For the text-containing cell, return its midpoint in [X, Y] coordinate format. 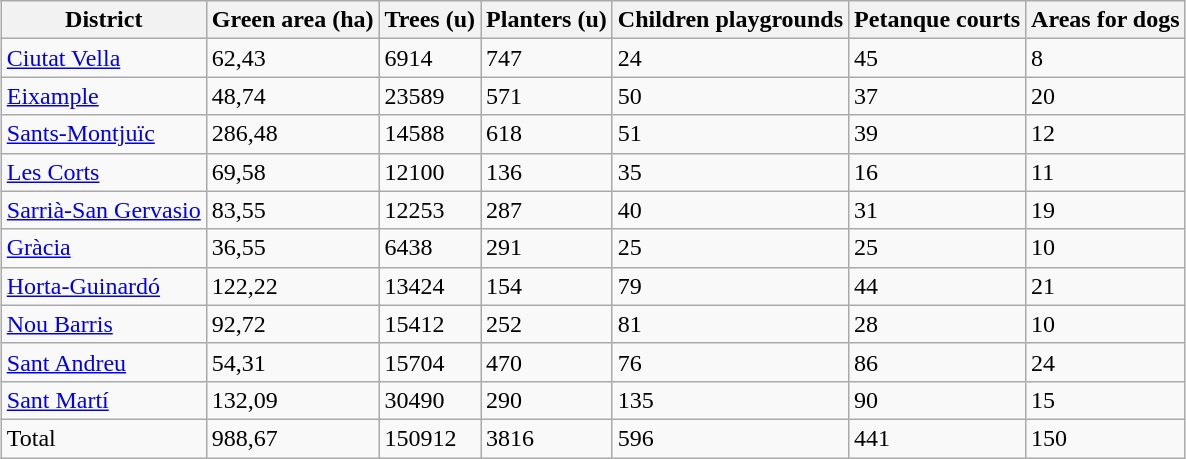
8 [1106, 58]
19 [1106, 210]
16 [938, 172]
Children playgrounds [730, 20]
14588 [430, 134]
69,58 [292, 172]
618 [547, 134]
Petanque courts [938, 20]
Nou Barris [104, 324]
15412 [430, 324]
21 [1106, 286]
Trees (u) [430, 20]
76 [730, 362]
441 [938, 438]
31 [938, 210]
470 [547, 362]
35 [730, 172]
571 [547, 96]
132,09 [292, 400]
83,55 [292, 210]
District [104, 20]
40 [730, 210]
12100 [430, 172]
150 [1106, 438]
287 [547, 210]
290 [547, 400]
11 [1106, 172]
86 [938, 362]
Areas for dogs [1106, 20]
6438 [430, 248]
37 [938, 96]
36,55 [292, 248]
28 [938, 324]
50 [730, 96]
Gràcia [104, 248]
Eixample [104, 96]
747 [547, 58]
81 [730, 324]
12253 [430, 210]
150912 [430, 438]
291 [547, 248]
286,48 [292, 134]
122,22 [292, 286]
79 [730, 286]
Sant Martí [104, 400]
13424 [430, 286]
48,74 [292, 96]
596 [730, 438]
51 [730, 134]
90 [938, 400]
988,67 [292, 438]
44 [938, 286]
Sarrià-San Gervasio [104, 210]
252 [547, 324]
15 [1106, 400]
23589 [430, 96]
Total [104, 438]
15704 [430, 362]
Ciutat Vella [104, 58]
3816 [547, 438]
136 [547, 172]
Les Corts [104, 172]
154 [547, 286]
39 [938, 134]
Sants-Montjuïc [104, 134]
Horta-Guinardó [104, 286]
12 [1106, 134]
45 [938, 58]
30490 [430, 400]
20 [1106, 96]
Planters (u) [547, 20]
Sant Andreu [104, 362]
6914 [430, 58]
Green area (ha) [292, 20]
135 [730, 400]
62,43 [292, 58]
92,72 [292, 324]
54,31 [292, 362]
